Provide the (x, y) coordinate of the cell's center where the given text is located.  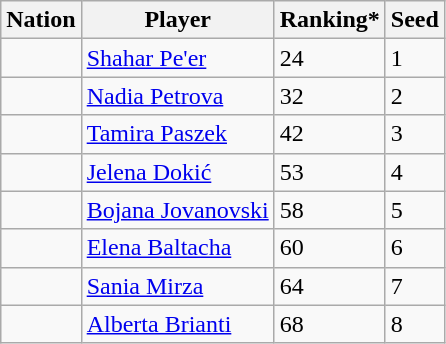
Player (178, 20)
58 (330, 210)
Nation (41, 20)
42 (330, 134)
32 (330, 96)
64 (330, 286)
Jelena Dokić (178, 172)
68 (330, 324)
5 (414, 210)
4 (414, 172)
Sania Mirza (178, 286)
Shahar Pe'er (178, 58)
24 (330, 58)
60 (330, 248)
Seed (414, 20)
Alberta Brianti (178, 324)
2 (414, 96)
7 (414, 286)
Bojana Jovanovski (178, 210)
8 (414, 324)
53 (330, 172)
1 (414, 58)
3 (414, 134)
6 (414, 248)
Elena Baltacha (178, 248)
Tamira Paszek (178, 134)
Ranking* (330, 20)
Nadia Petrova (178, 96)
